Capture the cell that displays the provided text and extract its [x, y] central coordinate. 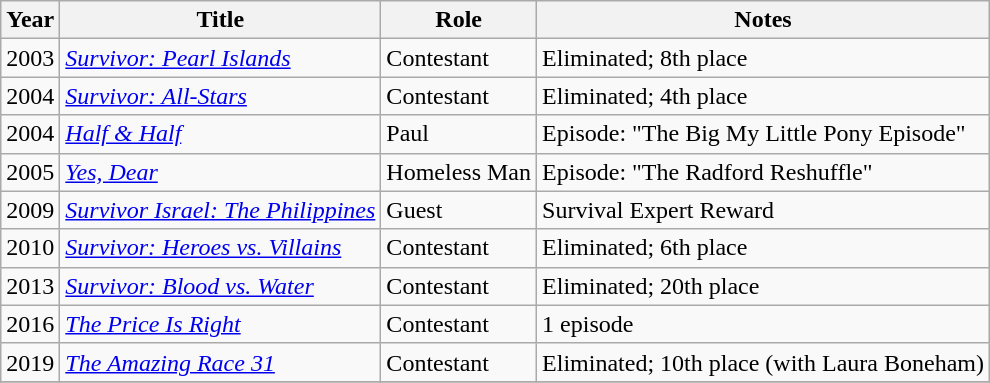
Episode: "The Radford Reshuffle" [764, 172]
Survival Expert Reward [764, 210]
2010 [30, 248]
Half & Half [220, 134]
Paul [459, 134]
Eliminated; 4th place [764, 96]
Yes, Dear [220, 172]
Notes [764, 20]
Title [220, 20]
Homeless Man [459, 172]
2005 [30, 172]
2019 [30, 362]
Survivor: All-Stars [220, 96]
Survivor Israel: The Philippines [220, 210]
Eliminated; 10th place (with Laura Boneham) [764, 362]
Eliminated; 6th place [764, 248]
Episode: "The Big My Little Pony Episode" [764, 134]
Guest [459, 210]
Survivor: Heroes vs. Villains [220, 248]
Survivor: Pearl Islands [220, 58]
The Price Is Right [220, 324]
Year [30, 20]
2009 [30, 210]
Survivor: Blood vs. Water [220, 286]
Role [459, 20]
The Amazing Race 31 [220, 362]
2013 [30, 286]
2016 [30, 324]
2003 [30, 58]
1 episode [764, 324]
Eliminated; 20th place [764, 286]
Eliminated; 8th place [764, 58]
